Search for the cell housing the specified text and yield its (x, y) center coordinate. 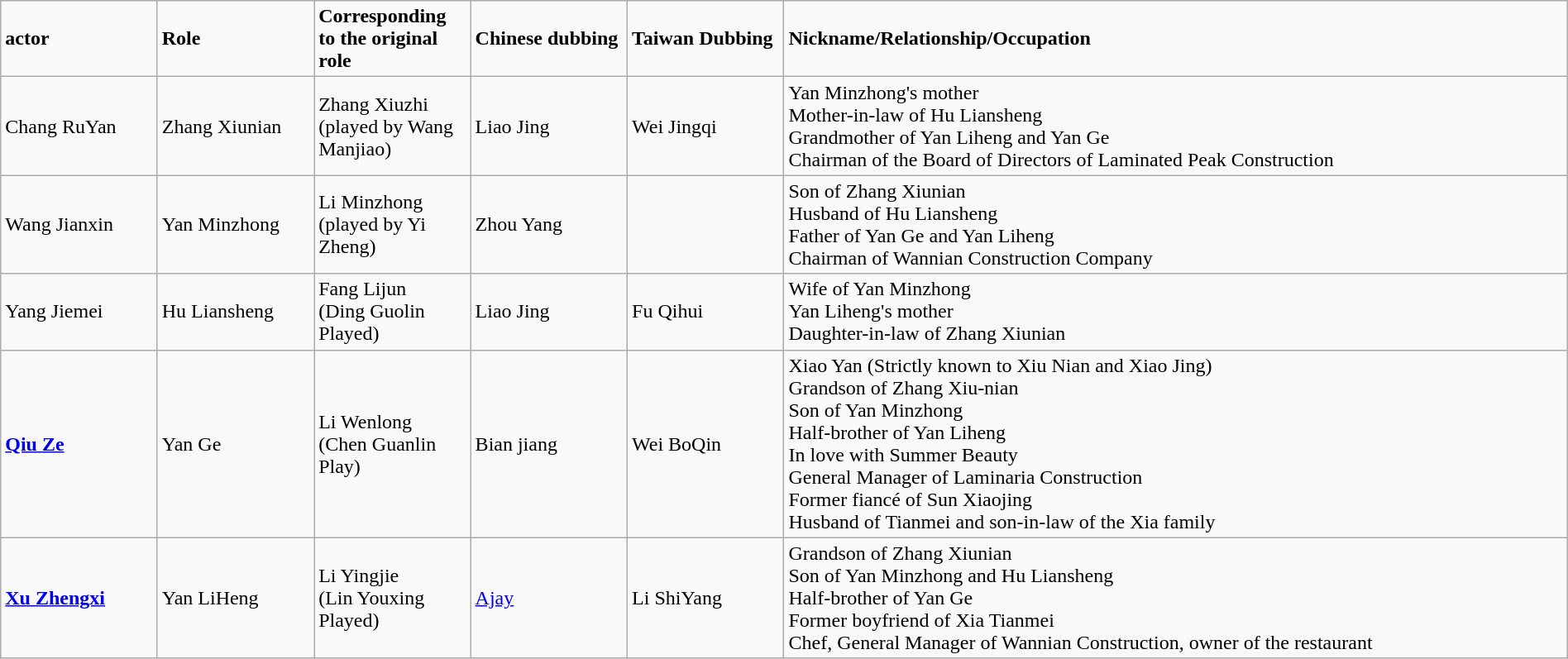
Li Minzhong(played by Yi Zheng) (392, 225)
Chinese dubbing (549, 39)
Wang Jianxin (79, 225)
Yang Jiemei (79, 312)
Nickname/Relationship/Occupation (1176, 39)
Wife of Yan MinzhongYan Liheng's motherDaughter-in-law of Zhang Xiunian (1176, 312)
Fang Lijun(Ding Guolin Played) (392, 312)
Zhang Xiunian (235, 126)
Wei Jingqi (706, 126)
Wei BoQin (706, 443)
Corresponding to the original role (392, 39)
Son of Zhang XiunianHusband of Hu LianshengFather of Yan Ge and Yan LihengChairman of Wannian Construction Company (1176, 225)
Li ShiYang (706, 598)
actor (79, 39)
Li Wenlong(Chen Guanlin Play) (392, 443)
Hu Liansheng (235, 312)
Yan Ge (235, 443)
Fu Qihui (706, 312)
Xu Zhengxi (79, 598)
Ajay (549, 598)
Li Yingjie(Lin Youxing Played) (392, 598)
Taiwan Dubbing (706, 39)
Zhang Xiuzhi(played by Wang Manjiao) (392, 126)
Zhou Yang (549, 225)
Qiu Ze (79, 443)
Role (235, 39)
Bian jiang (549, 443)
Yan LiHeng (235, 598)
Yan Minzhong (235, 225)
Chang RuYan (79, 126)
